From the cell containing the given text, extract its center point as [x, y] coordinate. 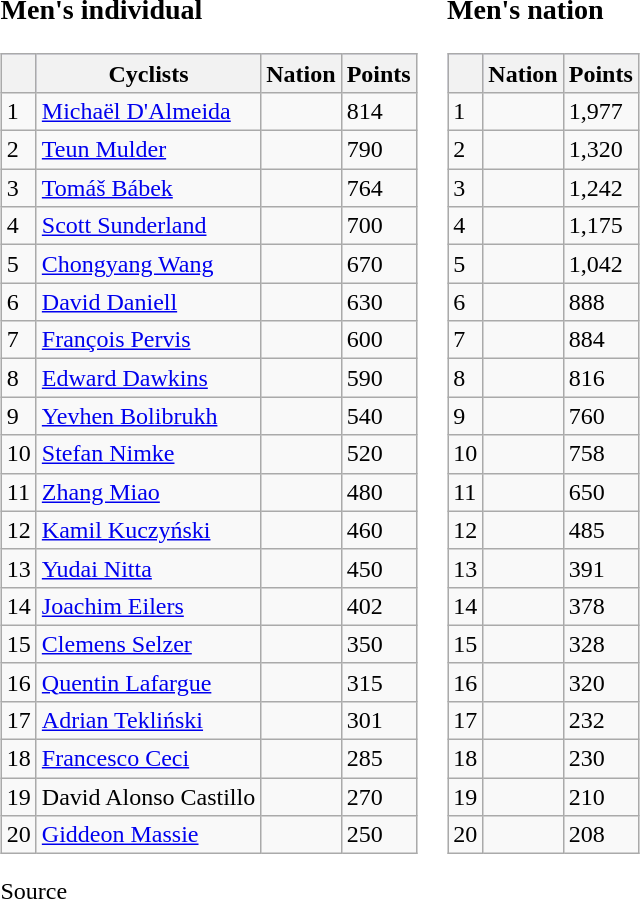
Teun Mulder [148, 150]
Yevhen Bolibrukh [148, 416]
315 [378, 682]
Joachim Eilers [148, 606]
758 [600, 454]
David Alonso Castillo [148, 797]
Francesco Ceci [148, 759]
328 [600, 644]
391 [600, 568]
Edward Dawkins [148, 378]
1,242 [600, 188]
Tomáš Bábek [148, 188]
700 [378, 226]
350 [378, 644]
1,977 [600, 111]
760 [600, 416]
Scott Sunderland [148, 226]
Chongyang Wang [148, 264]
630 [378, 302]
764 [378, 188]
Kamil Kuczyński [148, 530]
210 [600, 797]
Yudai Nitta [148, 568]
650 [600, 492]
485 [600, 530]
378 [600, 606]
888 [600, 302]
1,175 [600, 226]
1,320 [600, 150]
814 [378, 111]
600 [378, 340]
250 [378, 835]
285 [378, 759]
Quentin Lafargue [148, 682]
Adrian Tekliński [148, 720]
Stefan Nimke [148, 454]
460 [378, 530]
Clemens Selzer [148, 644]
230 [600, 759]
François Pervis [148, 340]
232 [600, 720]
Michaël D'Almeida [148, 111]
790 [378, 150]
320 [600, 682]
301 [378, 720]
270 [378, 797]
David Daniell [148, 302]
670 [378, 264]
1,042 [600, 264]
402 [378, 606]
450 [378, 568]
Giddeon Massie [148, 835]
590 [378, 378]
884 [600, 340]
Zhang Miao [148, 492]
480 [378, 492]
520 [378, 454]
540 [378, 416]
208 [600, 835]
816 [600, 378]
Cyclists [148, 73]
